Scan for the cell matching the given text and deliver its [X, Y] coordinate at center. 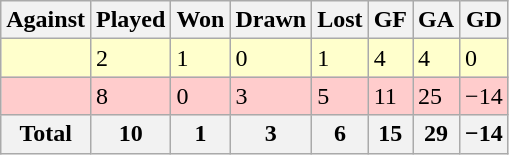
10 [130, 134]
29 [436, 134]
GD [484, 20]
25 [436, 96]
Won [200, 20]
2 [130, 58]
GA [436, 20]
15 [390, 134]
5 [340, 96]
Lost [340, 20]
6 [340, 134]
Drawn [271, 20]
Against [46, 20]
GF [390, 20]
Played [130, 20]
8 [130, 96]
Total [46, 134]
11 [390, 96]
